Determine the [x, y] coordinate at the center of the cell enclosing the given text.  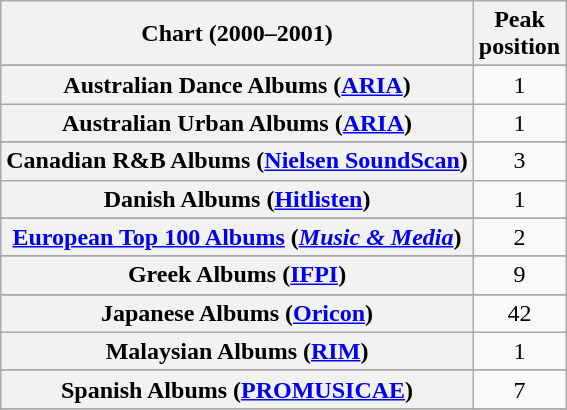
Chart (2000–2001) [238, 34]
2 [519, 237]
Australian Urban Albums (ARIA) [238, 123]
Danish Albums (Hitlisten) [238, 199]
European Top 100 Albums (Music & Media) [238, 237]
42 [519, 313]
Peakposition [519, 34]
Canadian R&B Albums (Nielsen SoundScan) [238, 161]
Japanese Albums (Oricon) [238, 313]
3 [519, 161]
Australian Dance Albums (ARIA) [238, 85]
Spanish Albums (PROMUSICAE) [238, 389]
9 [519, 275]
Greek Albums (IFPI) [238, 275]
Malaysian Albums (RIM) [238, 351]
7 [519, 389]
